Return [x, y] of the center of cell containing provided text 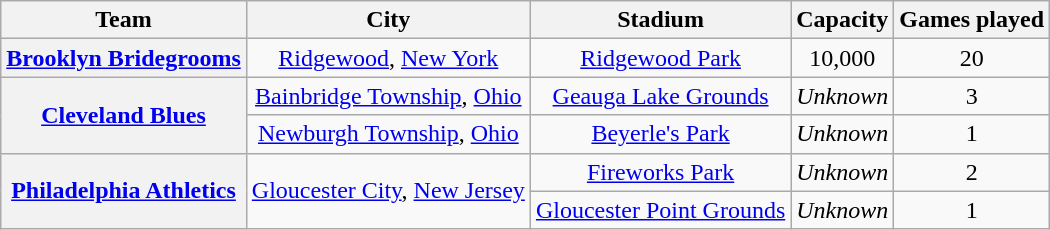
Cleveland Blues [124, 115]
20 [972, 58]
Gloucester Point Grounds [660, 210]
Team [124, 20]
Capacity [842, 20]
Games played [972, 20]
Ridgewood, New York [388, 58]
Beyerle's Park [660, 134]
10,000 [842, 58]
Newburgh Township, Ohio [388, 134]
Gloucester City, New Jersey [388, 191]
City [388, 20]
Geauga Lake Grounds [660, 96]
Brooklyn Bridegrooms [124, 58]
Fireworks Park [660, 172]
Philadelphia Athletics [124, 191]
Bainbridge Township, Ohio [388, 96]
3 [972, 96]
Stadium [660, 20]
2 [972, 172]
Ridgewood Park [660, 58]
